Detect which cell encompasses the target text, then output its [X, Y] center coordinate. 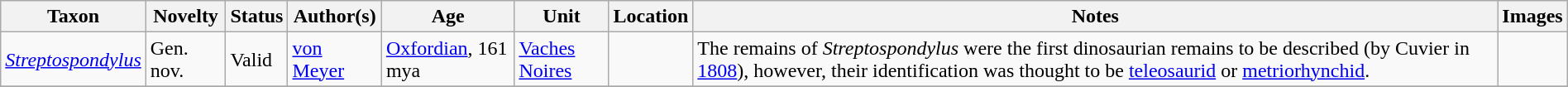
Unit [562, 17]
von Meyer [334, 60]
Notes [1095, 17]
Valid [256, 60]
Status [256, 17]
Vaches Noires [562, 60]
Age [448, 17]
Oxfordian, 161 mya [448, 60]
Gen. nov. [185, 60]
Location [651, 17]
Author(s) [334, 17]
Streptospondylus [74, 60]
Novelty [185, 17]
Images [1532, 17]
Taxon [74, 17]
